Detect which cell encompasses the target text, then output its (x, y) center coordinate. 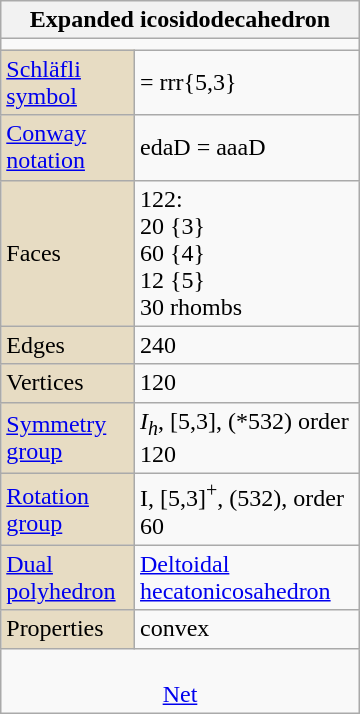
Faces (68, 253)
Edges (68, 345)
240 (248, 345)
Ih, [5,3], (*532) order 120 (248, 438)
= rrr{5,3} (248, 82)
Dual polyhedron (68, 578)
Expanded icosidodecahedron (180, 20)
Conway notation (68, 148)
I, [5,3]+, (532), order 60 (248, 510)
Net (180, 680)
Symmetry group (68, 438)
122:20 {3}60 {4}12 {5}30 rhombs (248, 253)
Schläfli symbol (68, 82)
120 (248, 383)
Vertices (68, 383)
Properties (68, 629)
Rotation group (68, 510)
edaD = aaaD (248, 148)
convex (248, 629)
Deltoidal hecatonicosahedron (248, 578)
